Pinpoint the cell where the given text exists, returning its (x, y) midpoint coordinate. 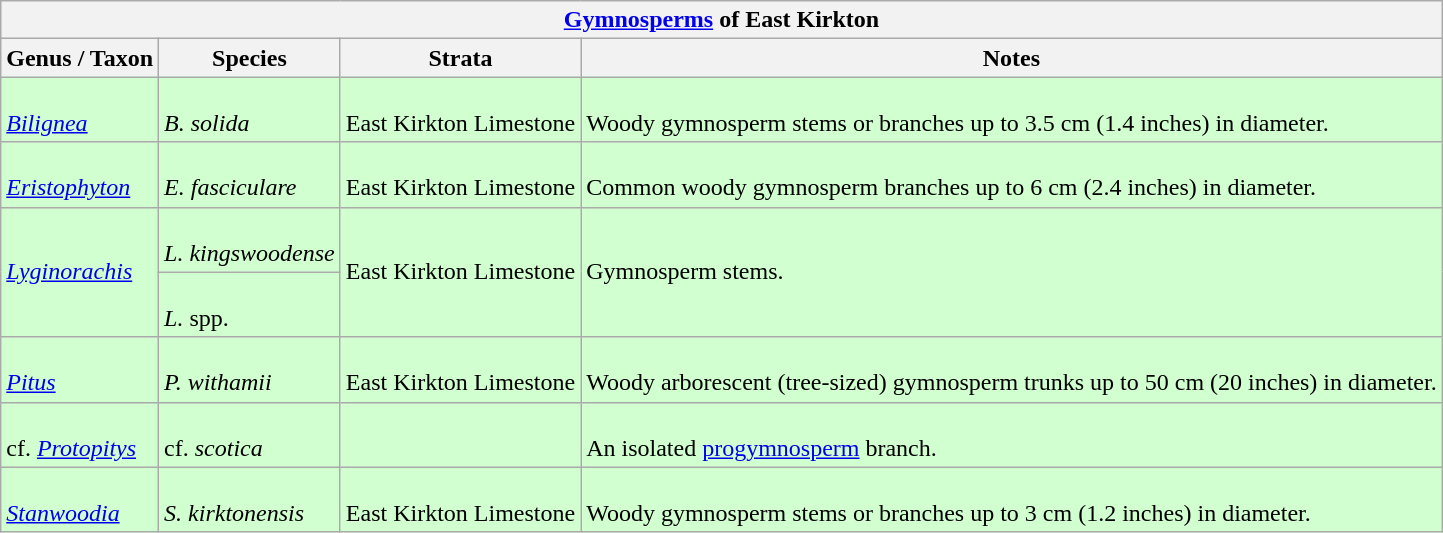
Stanwoodia (80, 500)
S. kirktonensis (250, 500)
Woody gymnosperm stems or branches up to 3 cm (1.2 inches) in diameter. (1012, 500)
P. withamii (250, 370)
Gymnosperms of East Kirkton (722, 20)
Lyginorachis (80, 272)
Common woody gymnosperm branches up to 6 cm (2.4 inches) in diameter. (1012, 174)
L. kingswoodense (250, 240)
Gymnosperm stems. (1012, 272)
Genus / Taxon (80, 58)
Bilignea (80, 110)
Notes (1012, 58)
An isolated progymnosperm branch. (1012, 434)
Species (250, 58)
L. spp. (250, 304)
Woody arborescent (tree-sized) gymnosperm trunks up to 50 cm (20 inches) in diameter. (1012, 370)
Strata (460, 58)
E. fasciculare (250, 174)
Pitus (80, 370)
cf. scotica (250, 434)
Woody gymnosperm stems or branches up to 3.5 cm (1.4 inches) in diameter. (1012, 110)
Eristophyton (80, 174)
cf. Protopitys (80, 434)
B. solida (250, 110)
